Output the [x, y] coordinate of the center of the cell containing the given text.  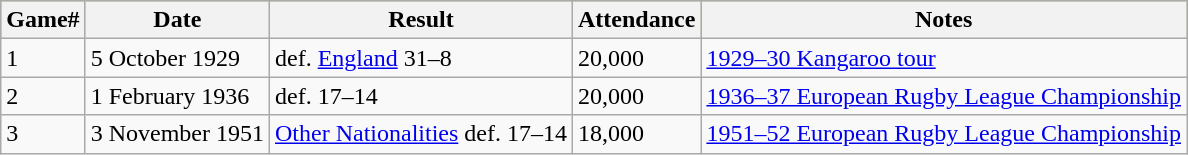
Result [420, 20]
1936–37 European Rugby League Championship [944, 96]
1929–30 Kangaroo tour [944, 58]
1 February 1936 [177, 96]
def. England 31–8 [420, 58]
Game# [43, 20]
Attendance [636, 20]
Other Nationalities def. 17–14 [420, 134]
3 November 1951 [177, 134]
18,000 [636, 134]
Date [177, 20]
def. 17–14 [420, 96]
2 [43, 96]
3 [43, 134]
Notes [944, 20]
5 October 1929 [177, 58]
1951–52 European Rugby League Championship [944, 134]
1 [43, 58]
